From the cell containing the given text, extract its center point as (x, y) coordinate. 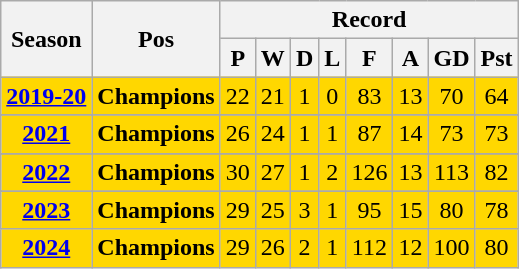
Season (46, 39)
126 (370, 172)
L (332, 58)
25 (272, 210)
Record (369, 20)
78 (496, 210)
64 (496, 96)
F (370, 58)
112 (370, 248)
2021 (46, 134)
W (272, 58)
12 (410, 248)
70 (452, 96)
24 (272, 134)
21 (272, 96)
GD (452, 58)
14 (410, 134)
A (410, 58)
2024 (46, 248)
30 (238, 172)
2023 (46, 210)
22 (238, 96)
113 (452, 172)
27 (272, 172)
3 (304, 210)
87 (370, 134)
Pos (156, 39)
100 (452, 248)
82 (496, 172)
Pst (496, 58)
15 (410, 210)
D (304, 58)
95 (370, 210)
2022 (46, 172)
0 (332, 96)
83 (370, 96)
2019-20 (46, 96)
P (238, 58)
